Search for the cell housing the specified text and yield its (X, Y) center coordinate. 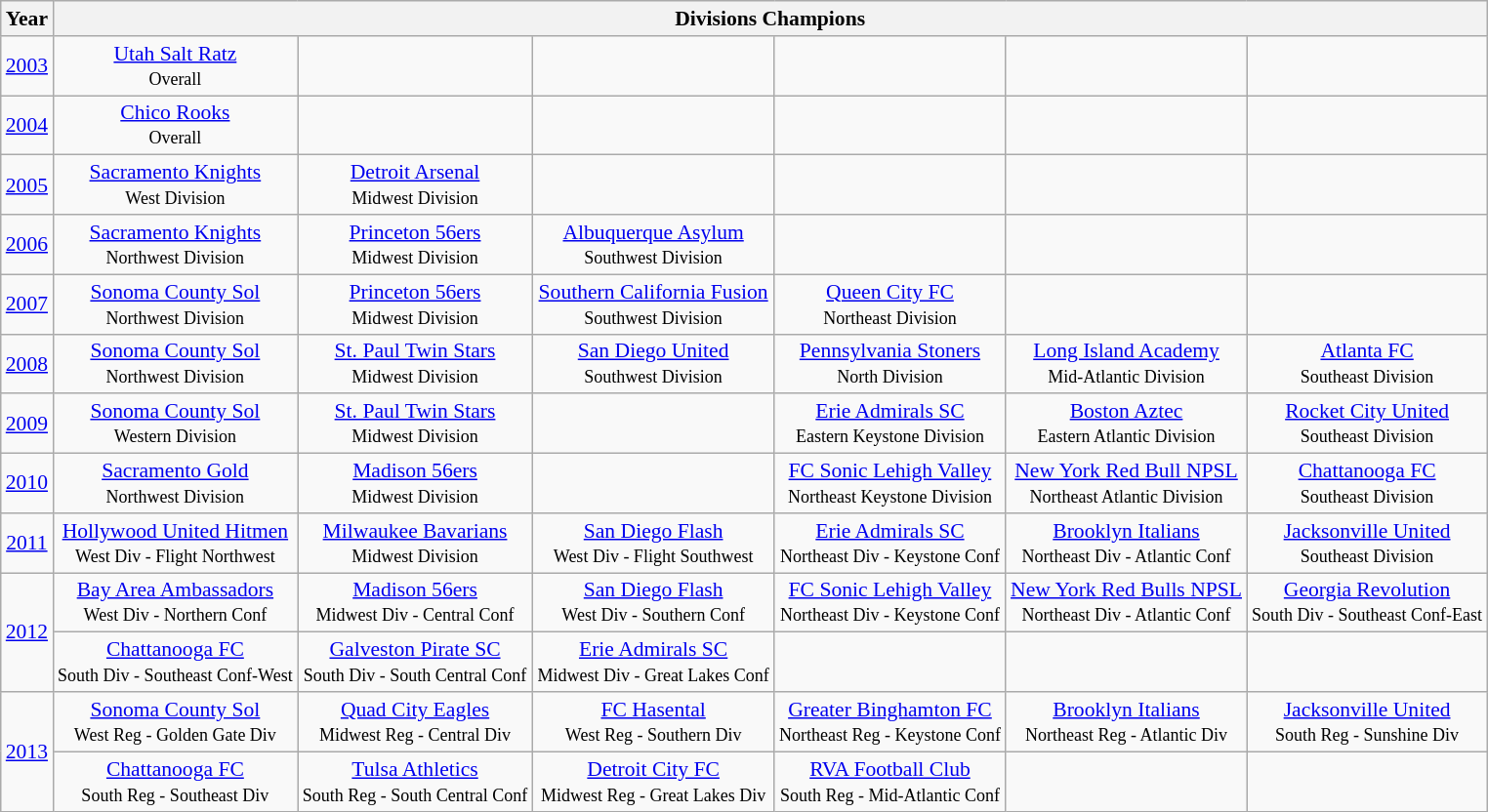
Divisions Champions (769, 19)
Hollywood United HitmenWest Div - Flight Northwest (176, 543)
Sacramento KnightsWest Division (176, 185)
New York Red Bull NPSLNortheast Atlantic Division (1127, 484)
Sacramento GoldNorthwest Division (176, 484)
Jacksonville UnitedSouth Reg - Sunshine Div (1367, 722)
Erie Admirals SCMidwest Div - Great Lakes Conf (653, 662)
Quad City EaglesMidwest Reg - Central Div (416, 722)
Erie Admirals SCNortheast Div - Keystone Conf (890, 543)
RVA Football ClubSouth Reg - Mid-Atlantic Conf (890, 781)
Greater Binghamton FCNortheast Reg - Keystone Conf (890, 722)
2007 (27, 304)
Erie Admirals SCEastern Keystone Division (890, 424)
Jacksonville UnitedSoutheast Division (1367, 543)
San Diego UnitedSouthwest Division (653, 363)
Sonoma County SolWestern Division (176, 424)
Southern California FusionSouthwest Division (653, 304)
Milwaukee BavariansMidwest Division (416, 543)
2005 (27, 185)
Sonoma County SolWest Reg - Golden Gate Div (176, 722)
Sacramento KnightsNorthwest Division (176, 244)
Long Island AcademyMid-Atlantic Division (1127, 363)
Pennsylvania StonersNorth Division (890, 363)
Detroit ArsenalMidwest Division (416, 185)
New York Red Bulls NPSLNortheast Div - Atlantic Conf (1127, 603)
Madison 56ersMidwest Division (416, 484)
San Diego FlashWest Div - Flight Southwest (653, 543)
Detroit City FCMidwest Reg - Great Lakes Div (653, 781)
FC Sonic Lehigh ValleyNortheast Keystone Division (890, 484)
Chattanooga FCSouth Reg - Southeast Div (176, 781)
Bay Area AmbassadorsWest Div - Northern Conf (176, 603)
2009 (27, 424)
Queen City FCNortheast Division (890, 304)
Boston AztecEastern Atlantic Division (1127, 424)
Brooklyn ItaliansNortheast Div - Atlantic Conf (1127, 543)
2013 (27, 751)
2006 (27, 244)
Atlanta FCSoutheast Division (1367, 363)
Madison 56ersMidwest Div - Central Conf (416, 603)
Chico RooksOverall (176, 125)
2010 (27, 484)
FC Sonic Lehigh ValleyNortheast Div - Keystone Conf (890, 603)
Brooklyn ItaliansNortheast Reg - Atlantic Div (1127, 722)
Tulsa AthleticsSouth Reg - South Central Conf (416, 781)
San Diego FlashWest Div - Southern Conf (653, 603)
Chattanooga FCSouth Div - Southeast Conf-West (176, 662)
Georgia RevolutionSouth Div - Southeast Conf-East (1367, 603)
Chattanooga FCSoutheast Division (1367, 484)
Utah Salt RatzOverall (176, 66)
2012 (27, 632)
2004 (27, 125)
Galveston Pirate SCSouth Div - South Central Conf (416, 662)
2003 (27, 66)
Albuquerque AsylumSouthwest Division (653, 244)
2008 (27, 363)
FC HasentalWest Reg - Southern Div (653, 722)
2011 (27, 543)
Rocket City UnitedSoutheast Division (1367, 424)
Year (27, 19)
